Search for the cell housing the specified text and yield its (X, Y) center coordinate. 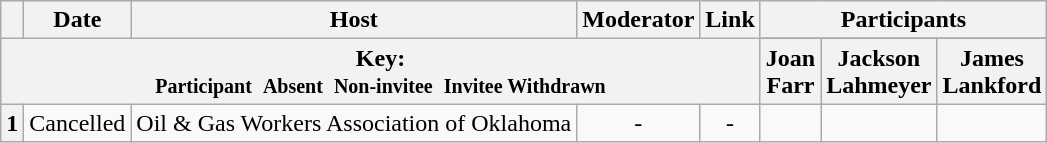
Date (78, 20)
1 (12, 123)
Cancelled (78, 123)
Moderator (638, 20)
JacksonLahmeyer (879, 72)
Host (354, 20)
Key: Participant Absent Non-invitee Invitee Withdrawn (381, 72)
Oil & Gas Workers Association of Oklahoma (354, 123)
Link (730, 20)
Participants (904, 20)
JoanFarr (790, 72)
JamesLankford (992, 72)
